From the cell containing the given text, extract its center point as [x, y] coordinate. 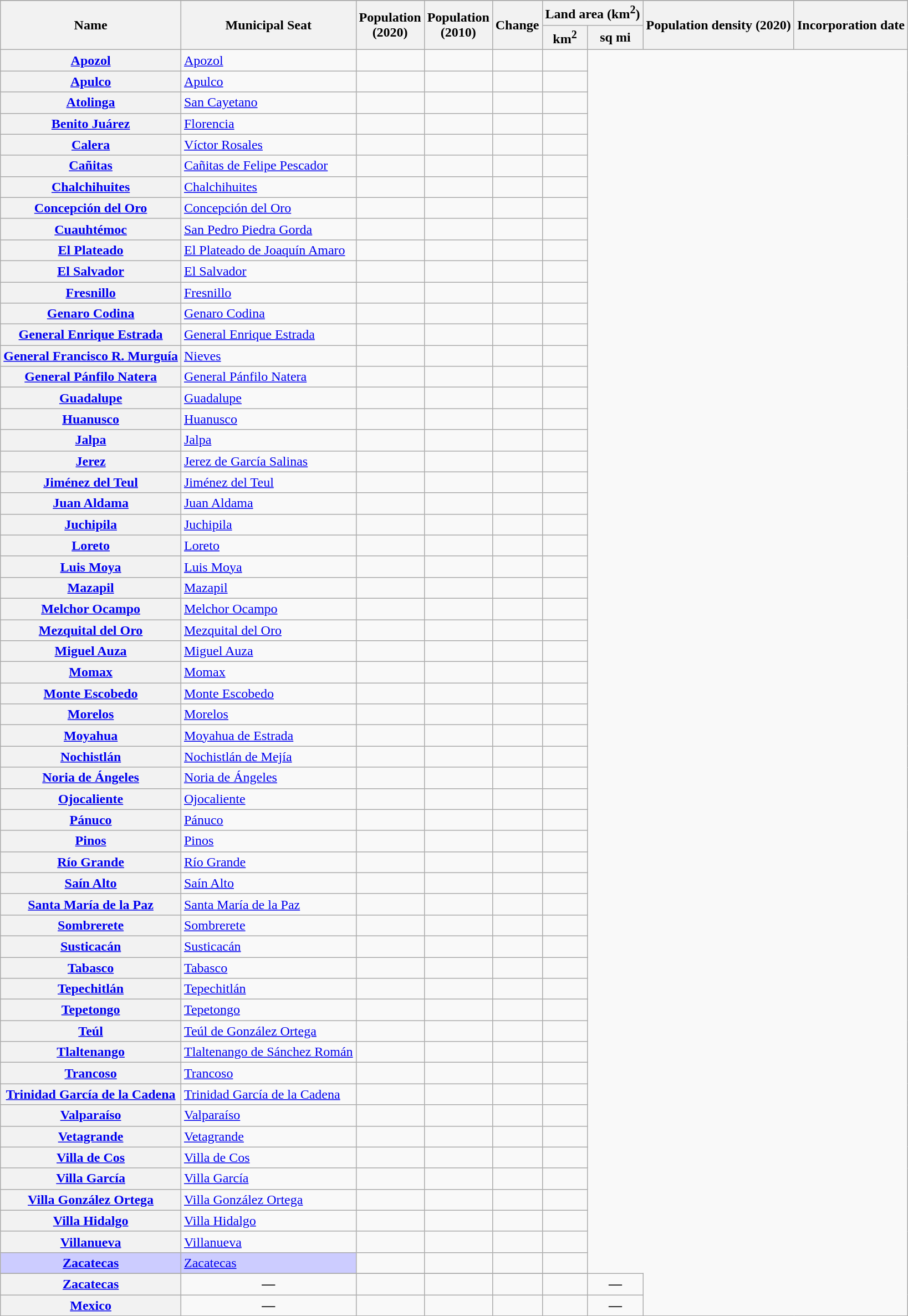
Population(2020) [390, 25]
Florencia [268, 124]
El Plateado de Joaquín Amaro [268, 250]
General Francisco R. Murguía [91, 356]
Nieves [268, 356]
Tlaltenango de Sánchez Román [268, 1052]
Jerez [91, 461]
Population(2010) [458, 25]
Cañitas de Felipe Pescador [268, 166]
Nochistlán de Mejía [268, 757]
Municipal Seat [268, 25]
El Plateado [91, 250]
Moyahua de Estrada [268, 736]
sq mi [615, 38]
km2 [565, 38]
Calera [91, 145]
Population density (2020) [718, 25]
Benito Juárez [91, 124]
Teúl [91, 1031]
Change [517, 25]
San Cayetano [268, 103]
Jerez de García Salinas [268, 461]
Nochistlán [91, 757]
Tlaltenango [91, 1052]
Teúl de González Ortega [268, 1031]
Cañitas [91, 166]
Moyahua [91, 736]
Name [91, 25]
Mexico [91, 1305]
Víctor Rosales [268, 145]
Cuauhtémoc [91, 229]
San Pedro Piedra Gorda [268, 229]
Atolinga [91, 103]
Incorporation date [850, 25]
Land area (km2) [593, 13]
